Capture the cell that displays the provided text and extract its [x, y] central coordinate. 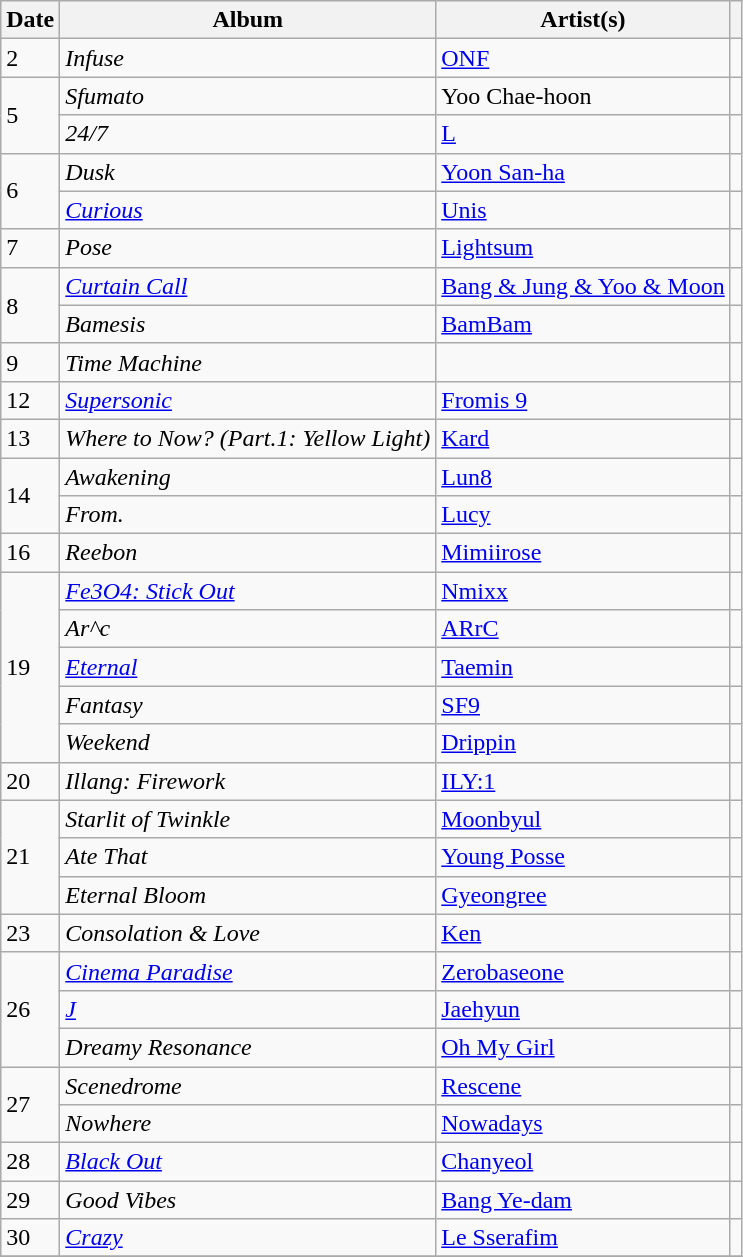
Infuse [248, 58]
Artist(s) [583, 20]
19 [30, 667]
Unis [583, 210]
Curtain Call [248, 286]
Crazy [248, 1238]
Good Vibes [248, 1200]
Ken [583, 933]
Oh My Girl [583, 1047]
Moonbyul [583, 819]
Awakening [248, 477]
Bang & Jung & Yoo & Moon [583, 286]
24/7 [248, 134]
Curious [248, 210]
9 [30, 362]
Bamesis [248, 324]
Kard [583, 438]
Lightsum [583, 248]
Eternal Bloom [248, 895]
Mimiirose [583, 553]
Ar^c [248, 629]
Yoon San-ha [583, 172]
Chanyeol [583, 1162]
20 [30, 781]
Nmixx [583, 591]
Where to Now? (Part.1: Yellow Light) [248, 438]
Nowhere [248, 1124]
13 [30, 438]
16 [30, 553]
Fe3O4: Stick Out [248, 591]
Scenedrome [248, 1085]
Date [30, 20]
Zerobaseone [583, 971]
Supersonic [248, 400]
6 [30, 191]
ONF [583, 58]
5 [30, 115]
Lun8 [583, 477]
Dusk [248, 172]
Consolation & Love [248, 933]
23 [30, 933]
Pose [248, 248]
2 [30, 58]
Black Out [248, 1162]
ARrC [583, 629]
Album [248, 20]
Fantasy [248, 705]
Nowadays [583, 1124]
Sfumato [248, 96]
L [583, 134]
Time Machine [248, 362]
Taemin [583, 667]
SF9 [583, 705]
8 [30, 305]
Yoo Chae-hoon [583, 96]
26 [30, 1009]
Starlit of Twinkle [248, 819]
BamBam [583, 324]
14 [30, 496]
21 [30, 857]
Dreamy Resonance [248, 1047]
Ate That [248, 857]
Drippin [583, 743]
ILY:1 [583, 781]
Young Posse [583, 857]
Rescene [583, 1085]
29 [30, 1200]
Cinema Paradise [248, 971]
12 [30, 400]
From. [248, 515]
28 [30, 1162]
7 [30, 248]
Lucy [583, 515]
Le Sserafim [583, 1238]
Reebon [248, 553]
Eternal [248, 667]
Gyeongree [583, 895]
Weekend [248, 743]
27 [30, 1104]
30 [30, 1238]
Bang Ye-dam [583, 1200]
Fromis 9 [583, 400]
Jaehyun [583, 1009]
J [248, 1009]
Illang: Firework [248, 781]
